Output the (X, Y) coordinate of the center of the cell containing the given text.  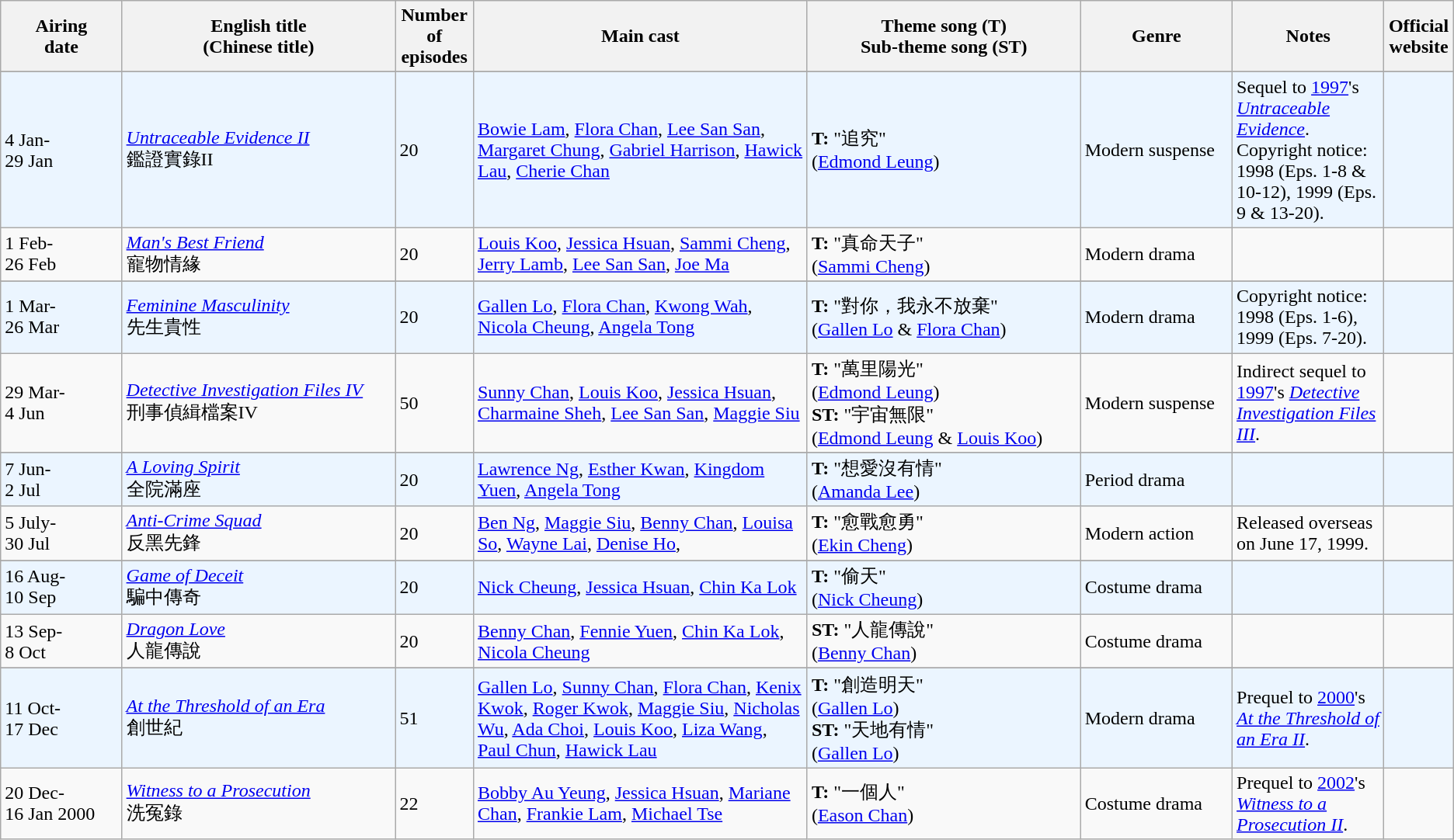
Lawrence Ng, Esther Kwan, Kingdom Yuen, Angela Tong (640, 480)
Game of Deceit 騙中傳奇 (259, 588)
Theme song (T) Sub-theme song (ST) (944, 36)
Airingdate (61, 36)
Louis Koo, Jessica Hsuan, Sammi Cheng, Jerry Lamb, Lee San San, Joe Ma (640, 255)
Detective Investigation Files IV 刑事偵緝檔案IV (259, 402)
A Loving Spirit 全院滿座 (259, 480)
Untraceable Evidence II 鑑證實錄II (259, 150)
Period drama (1156, 480)
Notes (1308, 36)
4 Jan- 29 Jan (61, 150)
5 July- 30 Jul (61, 533)
Modern action (1156, 533)
Released overseas on June 17, 1999. (1308, 533)
Nick Cheung, Jessica Hsuan, Chin Ka Lok (640, 588)
T: "創造明天" (Gallen Lo) ST: "天地有情" (Gallen Lo) (944, 718)
13 Sep- 8 Oct (61, 641)
Prequel to 2002's Witness to a Prosecution II. (1308, 804)
Gallen Lo, Sunny Chan, Flora Chan, Kenix Kwok, Roger Kwok, Maggie Siu, Nicholas Wu, Ada Choi, Louis Koo, Liza Wang, Paul Chun, Hawick Lau (640, 718)
Number of episodes (435, 36)
20 Dec- 16 Jan 2000 (61, 804)
T: "真命天子" (Sammi Cheng) (944, 255)
Ben Ng, Maggie Siu, Benny Chan, Louisa So, Wayne Lai, Denise Ho, (640, 533)
Dragon Love 人龍傳說 (259, 641)
ST: "人龍傳說" (Benny Chan) (944, 641)
Bobby Au Yeung, Jessica Hsuan, Mariane Chan, Frankie Lam, Michael Tse (640, 804)
T: "對你，我永不放棄" (Gallen Lo & Flora Chan) (944, 317)
Indirect sequel to 1997's Detective Investigation Files III. (1308, 402)
29 Mar- 4 Jun (61, 402)
At the Threshold of an Era 創世紀 (259, 718)
Official website (1418, 36)
Benny Chan, Fennie Yuen, Chin Ka Lok, Nicola Cheung (640, 641)
Gallen Lo, Flora Chan, Kwong Wah, Nicola Cheung, Angela Tong (640, 317)
Copyright notice: 1998 (Eps. 1-6), 1999 (Eps. 7-20). (1308, 317)
Main cast (640, 36)
Feminine Masculinity 先生貴性 (259, 317)
Bowie Lam, Flora Chan, Lee San San, Margaret Chung, Gabriel Harrison, Hawick Lau, Cherie Chan (640, 150)
Prequel to 2000's At the Threshold of an Era II. (1308, 718)
T: "萬里陽光" (Edmond Leung) ST: "宇宙無限" (Edmond Leung & Louis Koo) (944, 402)
50 (435, 402)
51 (435, 718)
1 Feb- 26 Feb (61, 255)
22 (435, 804)
Sunny Chan, Louis Koo, Jessica Hsuan, Charmaine Sheh, Lee San San, Maggie Siu (640, 402)
1 Mar- 26 Mar (61, 317)
T: "追究" (Edmond Leung) (944, 150)
Witness to a Prosecution 洗冤錄 (259, 804)
T: "偷天" (Nick Cheung) (944, 588)
Genre (1156, 36)
T: "愈戰愈勇" (Ekin Cheng) (944, 533)
T: "想愛沒有情" (Amanda Lee) (944, 480)
Man's Best Friend 寵物情緣 (259, 255)
English title (Chinese title) (259, 36)
Anti-Crime Squad 反黑先鋒 (259, 533)
Sequel to 1997's Untraceable Evidence. Copyright notice: 1998 (Eps. 1-8 & 10-12), 1999 (Eps. 9 & 13-20). (1308, 150)
11 Oct- 17 Dec (61, 718)
T: "一個人" (Eason Chan) (944, 804)
7 Jun- 2 Jul (61, 480)
16 Aug- 10 Sep (61, 588)
